Locate the cell with the specified text and output its [x, y] center coordinate. 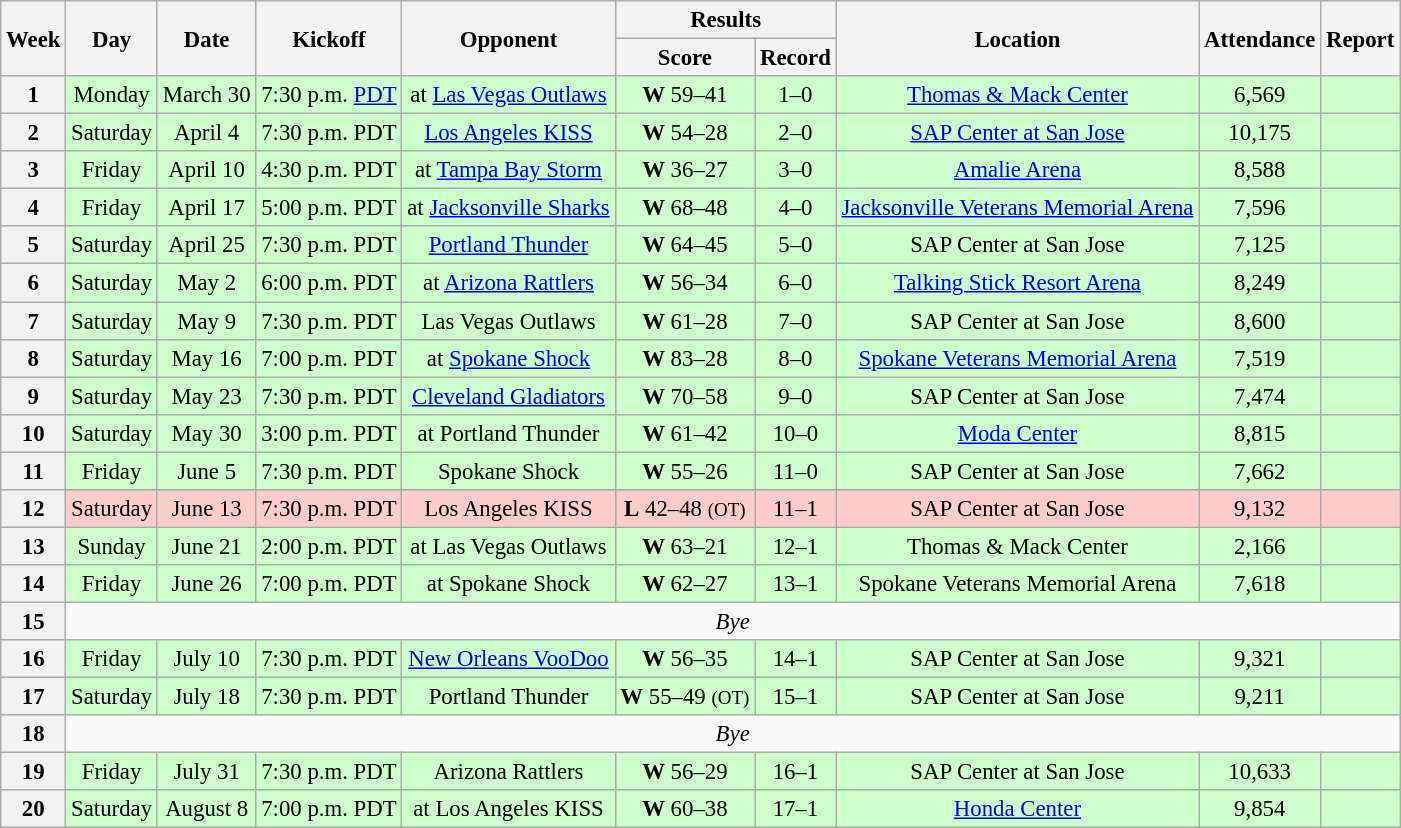
May 23 [206, 396]
Report [1360, 38]
9,321 [1260, 659]
Arizona Rattlers [508, 772]
L 42–48 (OT) [685, 509]
Record [796, 58]
at Arizona Rattlers [508, 283]
July 10 [206, 659]
W 63–21 [685, 546]
7,474 [1260, 396]
4:30 p.m. PDT [329, 170]
14–1 [796, 659]
12 [34, 509]
8,815 [1260, 433]
9,211 [1260, 697]
4 [34, 208]
9 [34, 396]
Talking Stick Resort Arena [1018, 283]
W 61–28 [685, 321]
10,633 [1260, 772]
W 54–28 [685, 133]
3 [34, 170]
July 31 [206, 772]
7,618 [1260, 584]
Opponent [508, 38]
17 [34, 697]
W 59–41 [685, 95]
16 [34, 659]
W 60–38 [685, 809]
April 17 [206, 208]
June 21 [206, 546]
20 [34, 809]
Spokane Shock [508, 471]
New Orleans VooDoo [508, 659]
W 56–29 [685, 772]
W 55–49 (OT) [685, 697]
Results [726, 20]
8,249 [1260, 283]
1–0 [796, 95]
April 4 [206, 133]
Monday [112, 95]
Moda Center [1018, 433]
19 [34, 772]
10 [34, 433]
7,125 [1260, 245]
W 83–28 [685, 358]
9,132 [1260, 509]
7–0 [796, 321]
5–0 [796, 245]
at Tampa Bay Storm [508, 170]
2:00 p.m. PDT [329, 546]
at Jacksonville Sharks [508, 208]
March 30 [206, 95]
13 [34, 546]
August 8 [206, 809]
W 61–42 [685, 433]
July 18 [206, 697]
Cleveland Gladiators [508, 396]
8,600 [1260, 321]
at Portland Thunder [508, 433]
at Los Angeles KISS [508, 809]
W 36–27 [685, 170]
Kickoff [329, 38]
1 [34, 95]
W 64–45 [685, 245]
4–0 [796, 208]
6–0 [796, 283]
Jacksonville Veterans Memorial Arena [1018, 208]
2–0 [796, 133]
9,854 [1260, 809]
Week [34, 38]
6,569 [1260, 95]
Amalie Arena [1018, 170]
15 [34, 621]
Attendance [1260, 38]
May 16 [206, 358]
14 [34, 584]
8,588 [1260, 170]
10,175 [1260, 133]
June 5 [206, 471]
April 10 [206, 170]
7,519 [1260, 358]
7,596 [1260, 208]
15–1 [796, 697]
2,166 [1260, 546]
May 2 [206, 283]
Sunday [112, 546]
17–1 [796, 809]
W 56–35 [685, 659]
5:00 p.m. PDT [329, 208]
3:00 p.m. PDT [329, 433]
May 9 [206, 321]
9–0 [796, 396]
June 13 [206, 509]
W 70–58 [685, 396]
11–0 [796, 471]
11–1 [796, 509]
13–1 [796, 584]
12–1 [796, 546]
Date [206, 38]
Day [112, 38]
6:00 p.m. PDT [329, 283]
May 30 [206, 433]
Location [1018, 38]
Honda Center [1018, 809]
Score [685, 58]
16–1 [796, 772]
Las Vegas Outlaws [508, 321]
11 [34, 471]
3–0 [796, 170]
5 [34, 245]
W 68–48 [685, 208]
W 55–26 [685, 471]
18 [34, 734]
7,662 [1260, 471]
8–0 [796, 358]
8 [34, 358]
June 26 [206, 584]
April 25 [206, 245]
7 [34, 321]
10–0 [796, 433]
W 56–34 [685, 283]
W 62–27 [685, 584]
6 [34, 283]
2 [34, 133]
